Search for the cell housing the specified text and yield its [x, y] center coordinate. 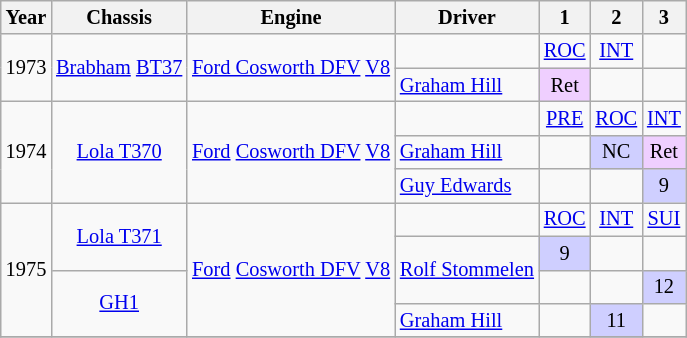
Brabham BT37 [119, 68]
Lola T370 [119, 152]
1973 [26, 68]
11 [616, 320]
SUI [664, 219]
1 [565, 17]
GH1 [119, 304]
Guy Edwards [467, 186]
Driver [467, 17]
1974 [26, 152]
3 [664, 17]
NC [616, 152]
1975 [26, 270]
Lola T371 [119, 236]
Chassis [119, 17]
12 [664, 287]
2 [616, 17]
Rolf Stommelen [467, 270]
Year [26, 17]
PRE [565, 118]
Engine [291, 17]
